Find where the given text appears and provide that cell's center as (x, y) coordinate. 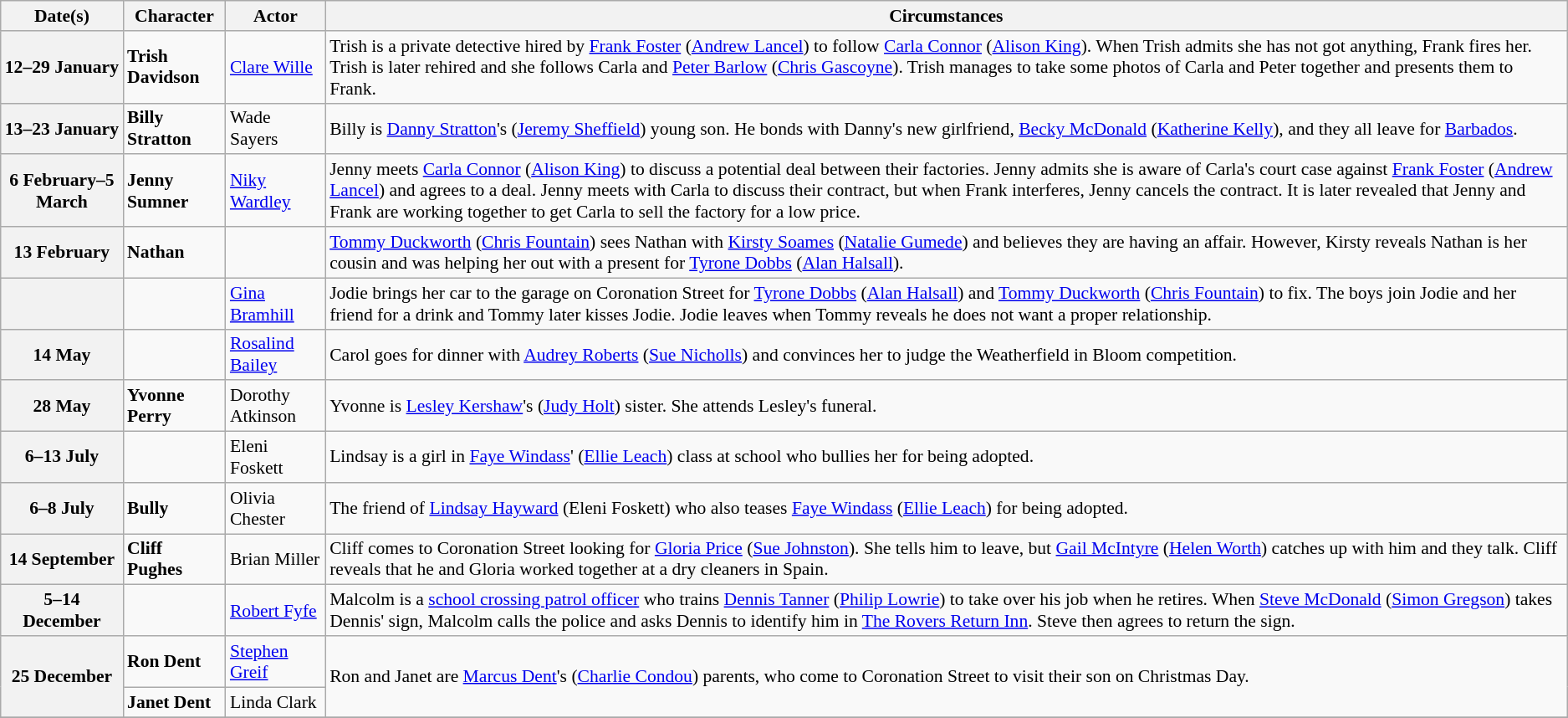
Billy Stratton (174, 129)
Olivia Chester (276, 509)
Robert Fyfe (276, 611)
13 February (62, 253)
6–8 July (62, 509)
Stephen Greif (276, 661)
Bully (174, 509)
Ron Dent (174, 661)
13–23 January (62, 129)
Gina Bramhill (276, 303)
Yvonne is Lesley Kershaw's (Judy Holt) sister. She attends Lesley's funeral. (947, 407)
12–29 January (62, 67)
Linda Clark (276, 702)
Nathan (174, 253)
14 September (62, 559)
Character (174, 16)
Clare Wille (276, 67)
6 February–5 March (62, 191)
Carol goes for dinner with Audrey Roberts (Sue Nicholls) and convinces her to judge the Weatherfield in Bloom competition. (947, 355)
Dorothy Atkinson (276, 407)
6–13 July (62, 457)
5–14 December (62, 611)
Actor (276, 16)
25 December (62, 676)
Circumstances (947, 16)
Niky Wardley (276, 191)
Cliff Pughes (174, 559)
Rosalind Bailey (276, 355)
Date(s) (62, 16)
Janet Dent (174, 702)
Trish Davidson (174, 67)
Ron and Janet are Marcus Dent's (Charlie Condou) parents, who come to Coronation Street to visit their son on Christmas Day. (947, 676)
Yvonne Perry (174, 407)
The friend of Lindsay Hayward (Eleni Foskett) who also teases Faye Windass (Ellie Leach) for being adopted. (947, 509)
Wade Sayers (276, 129)
Brian Miller (276, 559)
Lindsay is a girl in Faye Windass' (Ellie Leach) class at school who bullies her for being adopted. (947, 457)
28 May (62, 407)
14 May (62, 355)
Jenny Sumner (174, 191)
Eleni Foskett (276, 457)
